Capture the cell that displays the provided text and extract its [x, y] central coordinate. 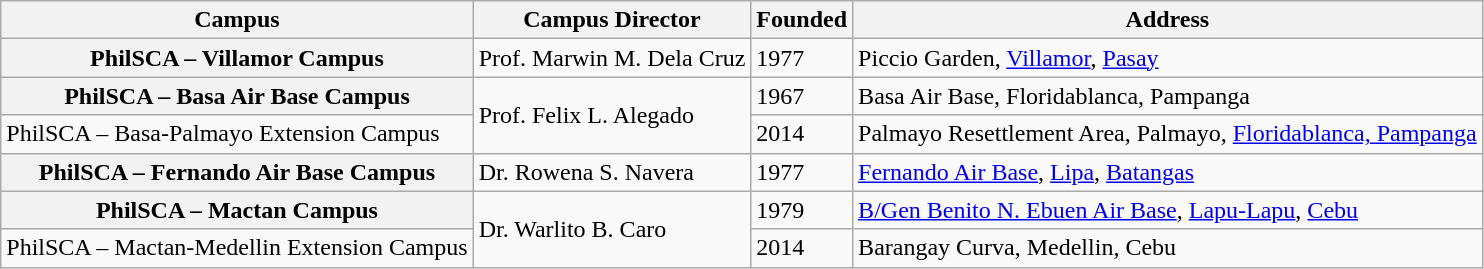
Campus Director [612, 20]
Founded [802, 20]
Address [1168, 20]
PhilSCA – Villamor Campus [237, 58]
Dr. Rowena S. Navera [612, 172]
Barangay Curva, Medellin, Cebu [1168, 248]
Fernando Air Base, Lipa, Batangas [1168, 172]
Basa Air Base, Floridablanca, Pampanga [1168, 96]
1979 [802, 210]
Piccio Garden, Villamor, Pasay [1168, 58]
Prof. Marwin M. Dela Cruz [612, 58]
PhilSCA – Basa Air Base Campus [237, 96]
Palmayo Resettlement Area, Palmayo, Floridablanca, Pampanga [1168, 134]
Campus [237, 20]
PhilSCA – Mactan-Medellin Extension Campus [237, 248]
B/Gen Benito N. Ebuen Air Base, Lapu-Lapu, Cebu [1168, 210]
Dr. Warlito B. Caro [612, 229]
PhilSCA – Basa-Palmayo Extension Campus [237, 134]
Prof. Felix L. Alegado [612, 115]
PhilSCA – Fernando Air Base Campus [237, 172]
1967 [802, 96]
PhilSCA – Mactan Campus [237, 210]
